Capture the cell that displays the provided text and extract its [X, Y] central coordinate. 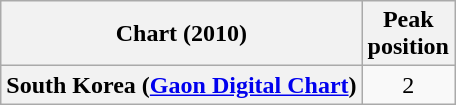
Chart (2010) [182, 34]
South Korea (Gaon Digital Chart) [182, 85]
2 [408, 85]
Peakposition [408, 34]
